Capture the cell that displays the provided text and extract its (X, Y) central coordinate. 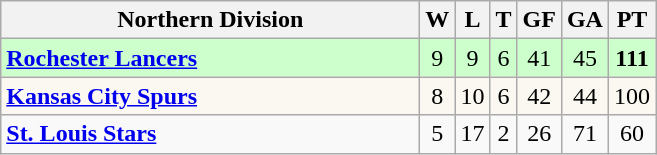
17 (472, 134)
100 (632, 96)
44 (584, 96)
Rochester Lancers (210, 58)
Northern Division (210, 20)
T (504, 20)
5 (438, 134)
2 (504, 134)
St. Louis Stars (210, 134)
45 (584, 58)
8 (438, 96)
42 (539, 96)
10 (472, 96)
71 (584, 134)
111 (632, 58)
60 (632, 134)
GF (539, 20)
26 (539, 134)
L (472, 20)
Kansas City Spurs (210, 96)
GA (584, 20)
PT (632, 20)
W (438, 20)
41 (539, 58)
